Determine the [X, Y] coordinate at the center of the cell enclosing the given text.  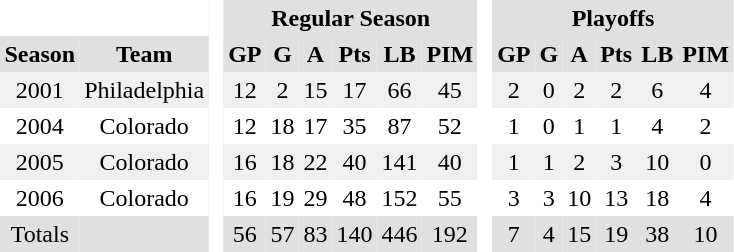
141 [400, 162]
446 [400, 234]
57 [282, 234]
152 [400, 198]
192 [450, 234]
55 [450, 198]
22 [316, 162]
Playoffs [614, 18]
Totals [40, 234]
38 [658, 234]
29 [316, 198]
Team [144, 54]
Regular Season [351, 18]
13 [616, 198]
2004 [40, 126]
35 [354, 126]
52 [450, 126]
6 [658, 90]
87 [400, 126]
45 [450, 90]
2001 [40, 90]
Philadelphia [144, 90]
48 [354, 198]
Season [40, 54]
7 [514, 234]
66 [400, 90]
2006 [40, 198]
83 [316, 234]
2005 [40, 162]
140 [354, 234]
56 [245, 234]
